Extract the [X, Y] coordinate from the center of the cell holding the provided text.  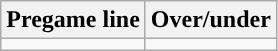
Pregame line [74, 20]
Over/under [210, 20]
